Capture the cell that displays the provided text and extract its (x, y) central coordinate. 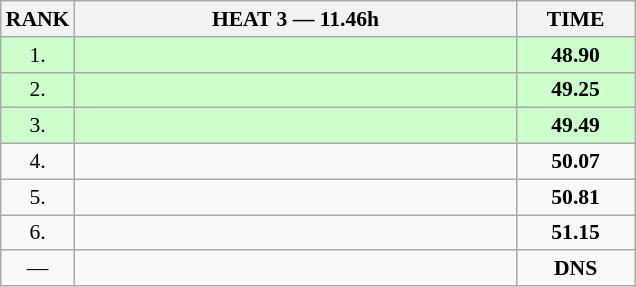
2. (38, 90)
49.25 (576, 90)
TIME (576, 19)
49.49 (576, 126)
3. (38, 126)
50.07 (576, 162)
1. (38, 55)
RANK (38, 19)
48.90 (576, 55)
6. (38, 233)
DNS (576, 269)
HEAT 3 — 11.46h (295, 19)
5. (38, 197)
— (38, 269)
4. (38, 162)
50.81 (576, 197)
51.15 (576, 233)
